Identify which cell holds the provided text, then report its [X, Y] central coordinate. 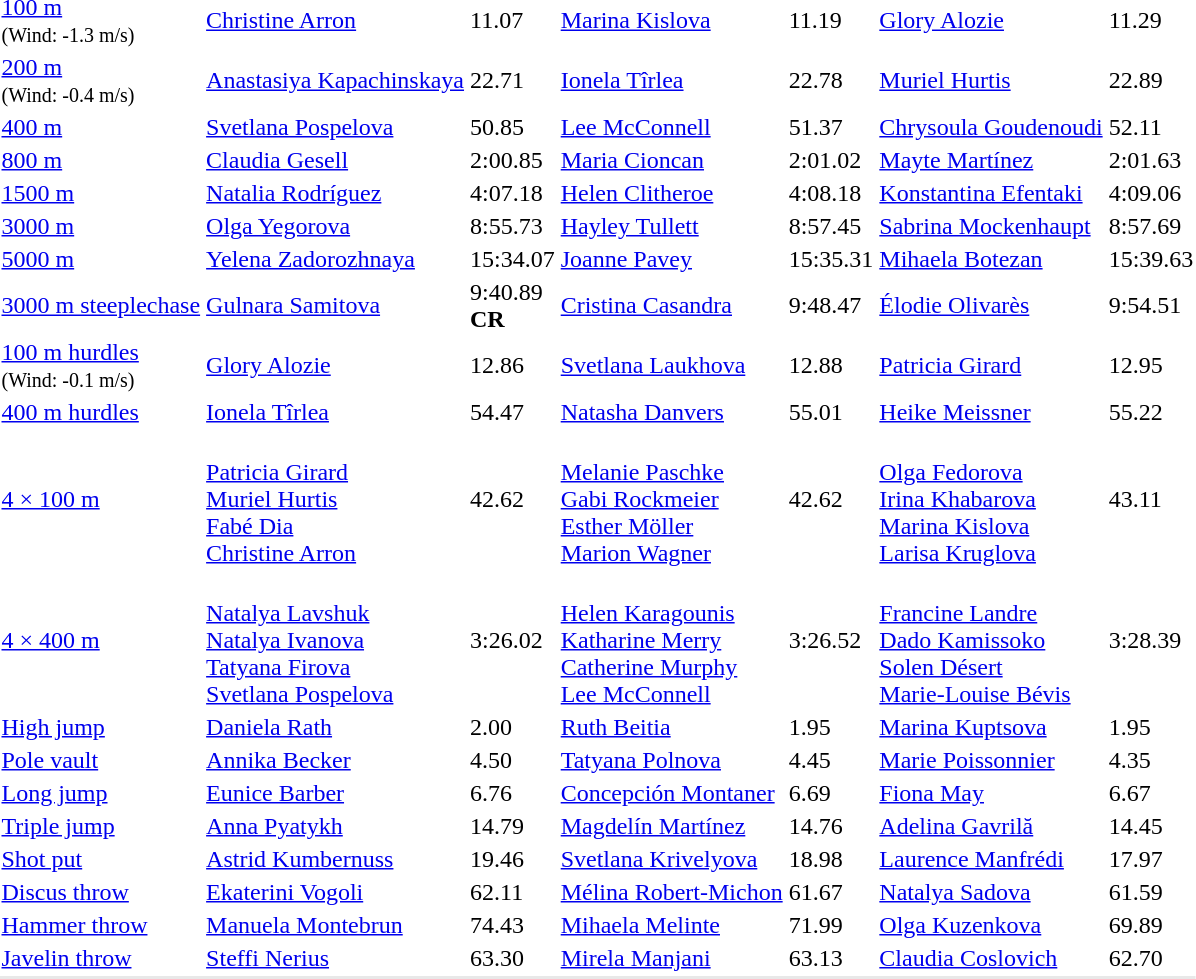
14.45 [1151, 826]
Sabrina Mockenhaupt [991, 226]
Natasha Danvers [672, 412]
62.11 [513, 892]
100 m hurdles(Wind: -0.1 m/s) [101, 366]
Gulnara Samitova [336, 306]
Ekaterini Vogoli [336, 892]
3:28.39 [1151, 640]
Claudia Coslovich [991, 958]
Mayte Martínez [991, 160]
Olga Yegorova [336, 226]
17.97 [1151, 859]
62.70 [1151, 958]
1500 m [101, 193]
Patricia GirardMuriel HurtisFabé DiaChristine Arron [336, 499]
Manuela Montebrun [336, 925]
55.01 [831, 412]
8:57.69 [1151, 226]
18.98 [831, 859]
Glory Alozie [336, 366]
Triple jump [101, 826]
Claudia Gesell [336, 160]
19.46 [513, 859]
Hayley Tullett [672, 226]
Marie Poissonnier [991, 760]
Long jump [101, 793]
4 × 400 m [101, 640]
51.37 [831, 127]
4 × 100 m [101, 499]
69.89 [1151, 925]
8:57.45 [831, 226]
Steffi Nerius [336, 958]
6.67 [1151, 793]
55.22 [1151, 412]
Discus throw [101, 892]
Natalya LavshukNatalya IvanovaTatyana FirovaSvetlana Pospelova [336, 640]
3:26.52 [831, 640]
Chrysoula Goudenoudi [991, 127]
Élodie Olivarès [991, 306]
Adelina Gavrilă [991, 826]
Olga FedorovaIrina KhabarovaMarina KislovaLarisa Kruglova [991, 499]
15:34.07 [513, 259]
Yelena Zadorozhnaya [336, 259]
400 m [101, 127]
Mihaela Melinte [672, 925]
200 m(Wind: -0.4 m/s) [101, 80]
43.11 [1151, 499]
6.69 [831, 793]
8:55.73 [513, 226]
Javelin throw [101, 958]
Mélina Robert-Michon [672, 892]
61.59 [1151, 892]
63.13 [831, 958]
2:01.02 [831, 160]
22.71 [513, 80]
2.00 [513, 727]
14.76 [831, 826]
61.67 [831, 892]
Mihaela Botezan [991, 259]
Helen Clitheroe [672, 193]
9:40.89CR [513, 306]
Laurence Manfrédi [991, 859]
Muriel Hurtis [991, 80]
6.76 [513, 793]
12.86 [513, 366]
Maria Cioncan [672, 160]
Tatyana Polnova [672, 760]
15:35.31 [831, 259]
5000 m [101, 259]
12.88 [831, 366]
Lee McConnell [672, 127]
Astrid Kumbernuss [336, 859]
Heike Meissner [991, 412]
Patricia Girard [991, 366]
2:01.63 [1151, 160]
74.43 [513, 925]
Helen KaragounisKatharine MerryCatherine MurphyLee McConnell [672, 640]
54.47 [513, 412]
Anastasiya Kapachinskaya [336, 80]
Francine LandreDado KamissokoSolen DésertMarie-Louise Bévis [991, 640]
Eunice Barber [336, 793]
Fiona May [991, 793]
4:07.18 [513, 193]
4:09.06 [1151, 193]
14.79 [513, 826]
Konstantina Efentaki [991, 193]
22.78 [831, 80]
2:00.85 [513, 160]
15:39.63 [1151, 259]
4.35 [1151, 760]
Marina Kuptsova [991, 727]
Shot put [101, 859]
Svetlana Krivelyova [672, 859]
Joanne Pavey [672, 259]
3000 m [101, 226]
4.45 [831, 760]
9:54.51 [1151, 306]
Daniela Rath [336, 727]
Hammer throw [101, 925]
Svetlana Laukhova [672, 366]
Magdelín Martínez [672, 826]
71.99 [831, 925]
Annika Becker [336, 760]
52.11 [1151, 127]
Natalya Sadova [991, 892]
Ruth Beitia [672, 727]
Natalia Rodríguez [336, 193]
Anna Pyatykh [336, 826]
Olga Kuzenkova [991, 925]
63.30 [513, 958]
12.95 [1151, 366]
50.85 [513, 127]
400 m hurdles [101, 412]
800 m [101, 160]
Pole vault [101, 760]
4.50 [513, 760]
3:26.02 [513, 640]
Mirela Manjani [672, 958]
Svetlana Pospelova [336, 127]
4:08.18 [831, 193]
Cristina Casandra [672, 306]
9:48.47 [831, 306]
22.89 [1151, 80]
Concepción Montaner [672, 793]
3000 m steeplechase [101, 306]
High jump [101, 727]
Melanie PaschkeGabi RockmeierEsther MöllerMarion Wagner [672, 499]
